Output the [x, y] coordinate of the center of the cell containing the given text.  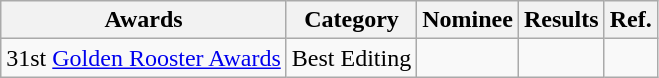
Best Editing [351, 58]
Category [351, 20]
Awards [144, 20]
31st Golden Rooster Awards [144, 58]
Ref. [630, 20]
Results [561, 20]
Nominee [468, 20]
